Identify which cell holds the provided text, then report its (x, y) central coordinate. 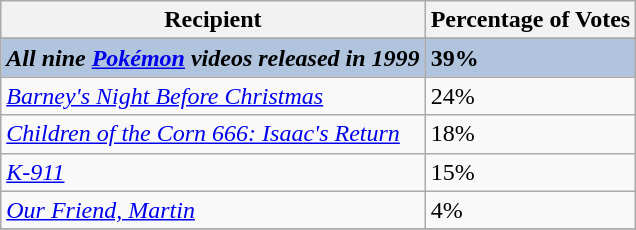
39% (530, 58)
15% (530, 172)
Our Friend, Martin (213, 210)
Recipient (213, 20)
Children of the Corn 666: Isaac's Return (213, 134)
Percentage of Votes (530, 20)
Barney's Night Before Christmas (213, 96)
4% (530, 210)
18% (530, 134)
All nine Pokémon videos released in 1999 (213, 58)
K-911 (213, 172)
24% (530, 96)
